Extract the [X, Y] coordinate from the center of the cell holding the provided text.  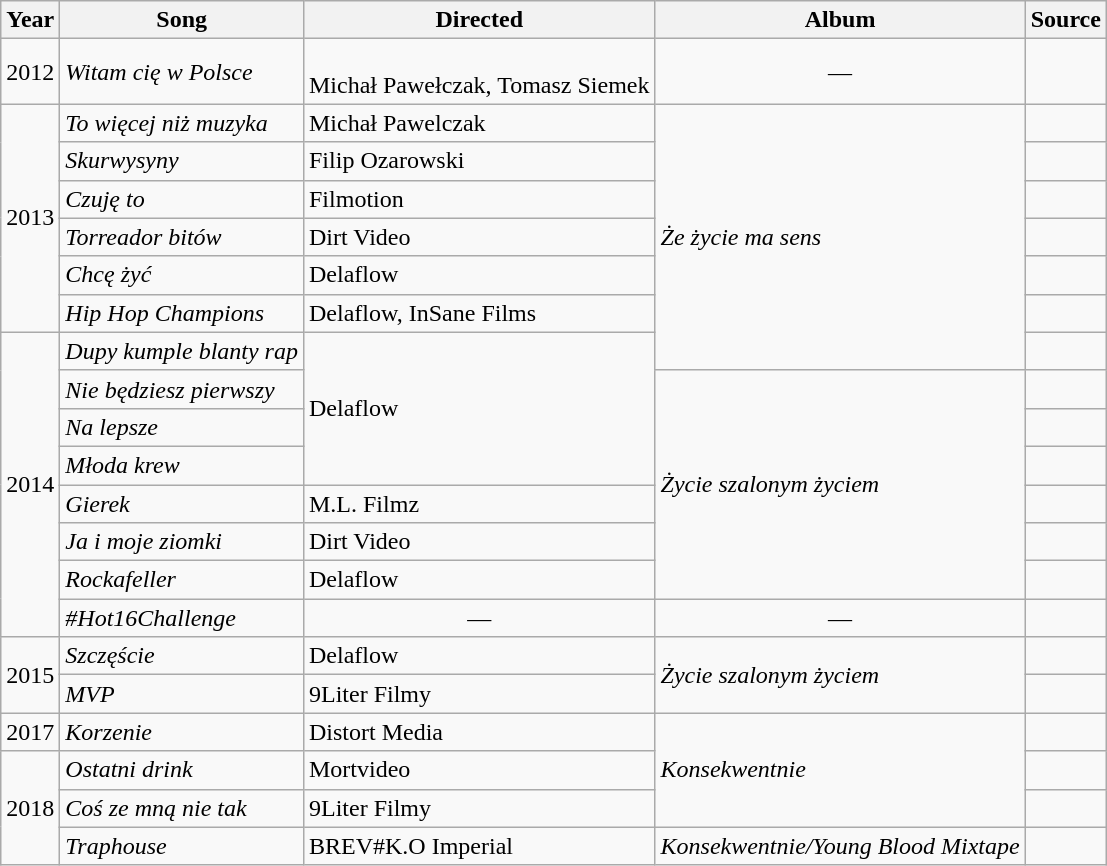
Michał Pawelczak [479, 123]
Szczęście [182, 656]
2015 [30, 675]
Konsekwentnie/Young Blood Mixtape [840, 846]
Traphouse [182, 846]
2012 [30, 72]
Konsekwentnie [840, 770]
Source [1066, 20]
Filip Ozarowski [479, 161]
Skurwysyny [182, 161]
2013 [30, 218]
Delaflow, InSane Films [479, 313]
Torreador bitów [182, 237]
Dupy kumple blanty rap [182, 351]
Ostatni drink [182, 770]
Na lepsze [182, 427]
Distort Media [479, 732]
Rockafeller [182, 580]
Że życie ma sens [840, 237]
Witam cię w Polsce [182, 72]
Chcę żyć [182, 275]
M.L. Filmz [479, 503]
#Hot16Challenge [182, 618]
Coś ze mną nie tak [182, 808]
Directed [479, 20]
Mortvideo [479, 770]
BREV#K.O Imperial [479, 846]
2018 [30, 808]
MVP [182, 694]
Year [30, 20]
Song [182, 20]
2017 [30, 732]
Gierek [182, 503]
Ja i moje ziomki [182, 542]
To więcej niż muzyka [182, 123]
Korzenie [182, 732]
Michał Pawełczak, Tomasz Siemek [479, 72]
Nie będziesz pierwszy [182, 389]
Młoda krew [182, 465]
Hip Hop Champions [182, 313]
Album [840, 20]
Czuję to [182, 199]
2014 [30, 484]
Filmotion [479, 199]
